For the text-containing cell, return its midpoint in [x, y] coordinate format. 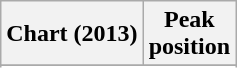
Chart (2013) [72, 34]
Peakposition [189, 34]
